Locate the cell with the specified text and output its [x, y] center coordinate. 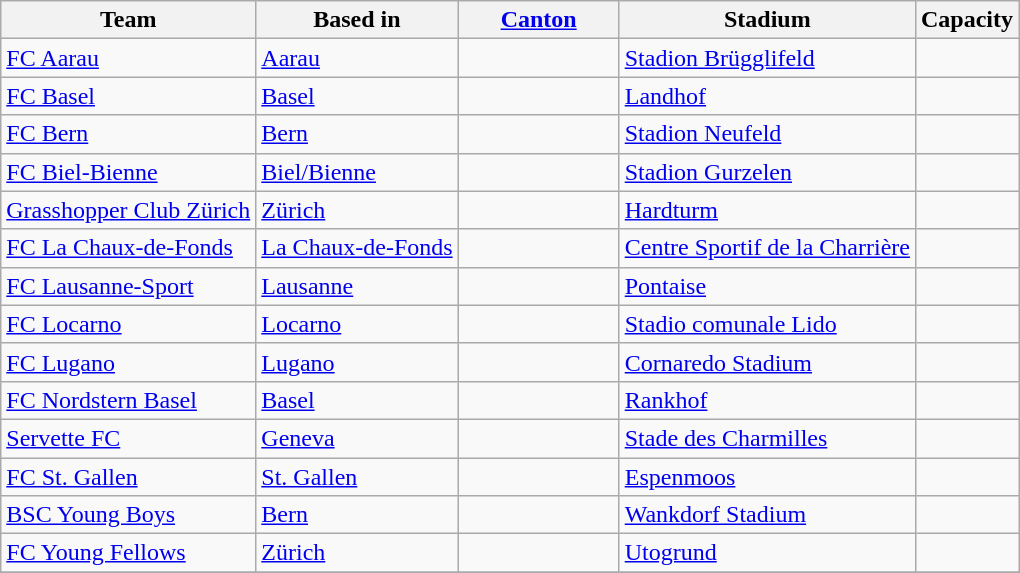
FC Locarno [128, 324]
Stadion Neufeld [767, 134]
FC Aarau [128, 58]
Hardturm [767, 210]
St. Gallen [357, 477]
Biel/Bienne [357, 172]
FC Nordstern Basel [128, 400]
Aarau [357, 58]
Stadium [767, 20]
Capacity [966, 20]
Espenmoos [767, 477]
Pontaise [767, 286]
FC Lausanne-Sport [128, 286]
Landhof [767, 96]
Lugano [357, 362]
FC St. Gallen [128, 477]
Team [128, 20]
FC La Chaux-de-Fonds [128, 248]
Servette FC [128, 438]
FC Basel [128, 96]
FC Young Fellows [128, 553]
Canton [538, 20]
Stadion Brügglifeld [767, 58]
Stade des Charmilles [767, 438]
Locarno [357, 324]
Stadio comunale Lido [767, 324]
Cornaredo Stadium [767, 362]
Lausanne [357, 286]
Grasshopper Club Zürich [128, 210]
BSC Young Boys [128, 515]
La Chaux-de-Fonds [357, 248]
Utogrund [767, 553]
FC Biel-Bienne [128, 172]
Stadion Gurzelen [767, 172]
Rankhof [767, 400]
FC Bern [128, 134]
Geneva [357, 438]
Wankdorf Stadium [767, 515]
Based in [357, 20]
FC Lugano [128, 362]
Centre Sportif de la Charrière [767, 248]
